Find where the given text appears and provide that cell's center as [x, y] coordinate. 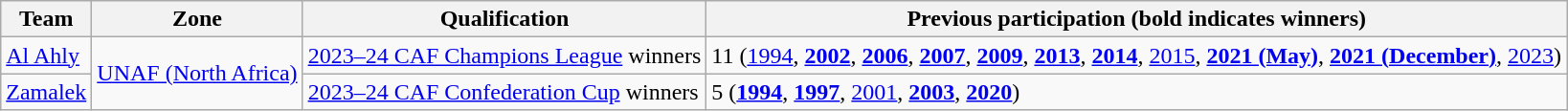
Qualification [504, 19]
UNAF (North Africa) [197, 74]
11 (1994, 2002, 2006, 2007, 2009, 2013, 2014, 2015, 2021 (May), 2021 (December), 2023) [1137, 55]
2023–24 CAF Confederation Cup winners [504, 92]
Previous participation (bold indicates winners) [1137, 19]
Team [46, 19]
Al Ahly [46, 55]
Zamalek [46, 92]
Zone [197, 19]
5 (1994, 1997, 2001, 2003, 2020) [1137, 92]
2023–24 CAF Champions League winners [504, 55]
